Search for the cell housing the specified text and yield its [x, y] center coordinate. 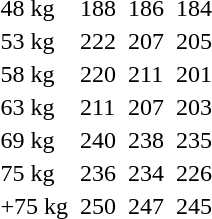
234 [146, 173]
240 [98, 140]
236 [98, 173]
222 [98, 41]
238 [146, 140]
220 [98, 74]
